Find where the given text appears and provide that cell's center as (X, Y) coordinate. 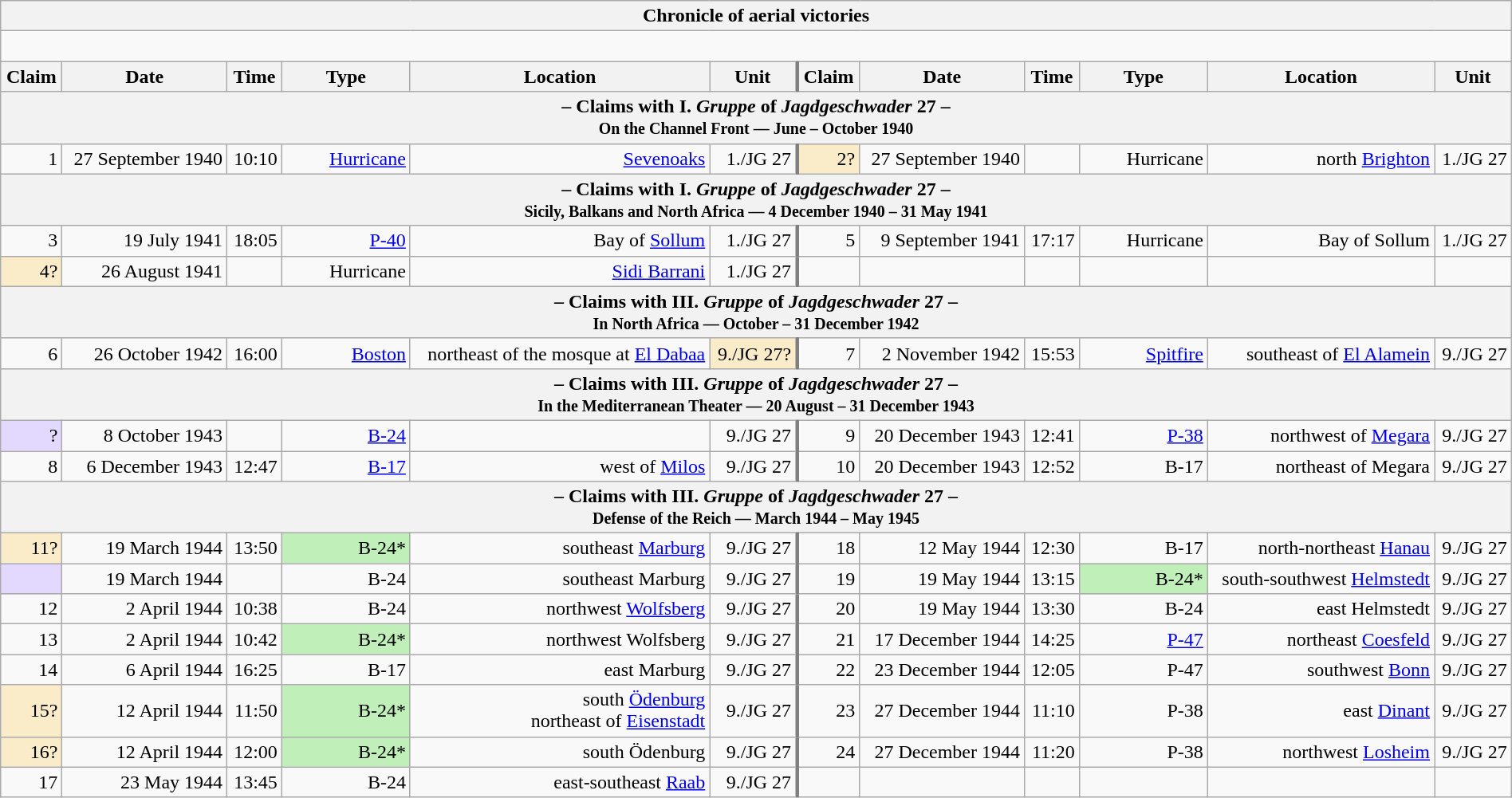
13 (32, 639)
13:30 (1053, 609)
23 May 1944 (145, 782)
west of Milos (560, 466)
Sidi Barrani (560, 271)
16:25 (255, 670)
– Claims with I. Gruppe of Jagdgeschwader 27 –Sicily, Balkans and North Africa — 4 December 1940 – 31 May 1941 (756, 199)
7 (828, 353)
11:50 (255, 711)
south Ödenburg (560, 752)
9 (828, 435)
26 October 1942 (145, 353)
17 (32, 782)
– Claims with III. Gruppe of Jagdgeschwader 27 –In North Africa — October – 31 December 1942 (756, 313)
8 October 1943 (145, 435)
19 (828, 579)
20 (828, 609)
12 May 1944 (943, 548)
17:17 (1053, 241)
5 (828, 241)
13:50 (255, 548)
12 (32, 609)
12:30 (1053, 548)
north-northeast Hanau (1321, 548)
northeast of the mosque at El Dabaa (560, 353)
Boston (346, 353)
9./JG 27? (753, 353)
11:10 (1053, 711)
Chronicle of aerial victories (756, 16)
11:20 (1053, 752)
23 December 1944 (943, 670)
13:15 (1053, 579)
northeast of Megara (1321, 466)
– Claims with III. Gruppe of Jagdgeschwader 27 –Defense of the Reich — March 1944 – May 1945 (756, 507)
northeast Coesfeld (1321, 639)
12:47 (255, 466)
east-southeast Raab (560, 782)
8 (32, 466)
10:38 (255, 609)
14:25 (1053, 639)
10:42 (255, 639)
18 (828, 548)
12:05 (1053, 670)
12:00 (255, 752)
24 (828, 752)
14 (32, 670)
4? (32, 271)
Spitfire (1144, 353)
east Helmstedt (1321, 609)
21 (828, 639)
6 December 1943 (145, 466)
12:52 (1053, 466)
– Claims with I. Gruppe of Jagdgeschwader 27 –On the Channel Front — June – October 1940 (756, 118)
– Claims with III. Gruppe of Jagdgeschwader 27 –In the Mediterranean Theater — 20 August – 31 December 1943 (756, 394)
18:05 (255, 241)
6 (32, 353)
south-southwest Helmstedt (1321, 579)
1 (32, 159)
10 (828, 466)
16? (32, 752)
17 December 1944 (943, 639)
east Marburg (560, 670)
13:45 (255, 782)
23 (828, 711)
? (32, 435)
east Dinant (1321, 711)
north Brighton (1321, 159)
northwest Losheim (1321, 752)
6 April 1944 (145, 670)
southeast of El Alamein (1321, 353)
9 September 1941 (943, 241)
10:10 (255, 159)
southwest Bonn (1321, 670)
26 August 1941 (145, 271)
16:00 (255, 353)
15? (32, 711)
Sevenoaks (560, 159)
2? (828, 159)
3 (32, 241)
15:53 (1053, 353)
22 (828, 670)
19 July 1941 (145, 241)
11? (32, 548)
northwest of Megara (1321, 435)
P-40 (346, 241)
2 November 1942 (943, 353)
south Ödenburg northeast of Eisenstadt (560, 711)
12:41 (1053, 435)
